Identify which cell holds the provided text, then report its [X, Y] central coordinate. 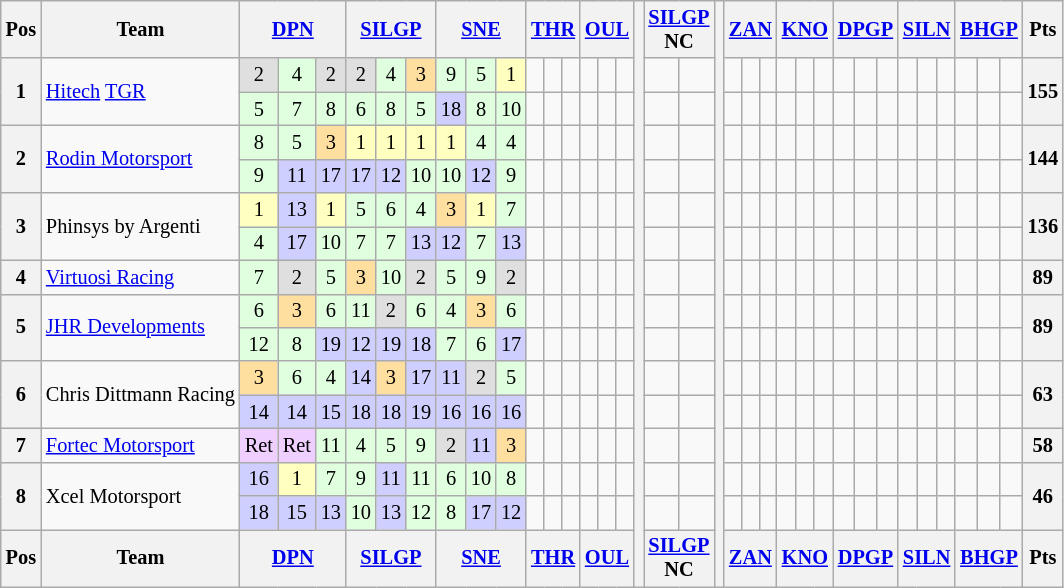
155 [1043, 92]
136 [1043, 226]
Hitech TGR [140, 92]
Xcel Motorsport [140, 496]
46 [1043, 496]
Chris Dittmann Racing [140, 394]
Phinsys by Argenti [140, 226]
Fortec Motorsport [140, 445]
Rodin Motorsport [140, 158]
Virtuosi Racing [140, 277]
58 [1043, 445]
144 [1043, 158]
JHR Developments [140, 328]
63 [1043, 394]
